Output the (X, Y) coordinate of the center of the cell containing the given text.  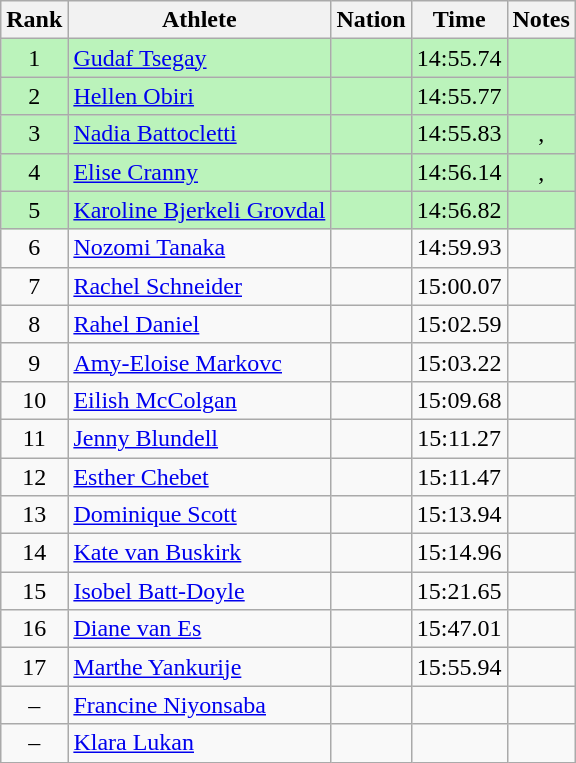
10 (34, 400)
Marthe Yankurije (200, 667)
7 (34, 286)
15:47.01 (459, 629)
14 (34, 553)
Jenny Blundell (200, 438)
11 (34, 438)
15:02.59 (459, 324)
15:00.07 (459, 286)
Klara Lukan (200, 743)
16 (34, 629)
14:56.82 (459, 210)
14:56.14 (459, 172)
Esther Chebet (200, 477)
1 (34, 58)
15:03.22 (459, 362)
15:14.96 (459, 553)
15:11.27 (459, 438)
Athlete (200, 20)
14:59.93 (459, 248)
Rachel Schneider (200, 286)
Amy-Eloise Markovc (200, 362)
Dominique Scott (200, 515)
6 (34, 248)
Isobel Batt-Doyle (200, 591)
14:55.74 (459, 58)
17 (34, 667)
Rank (34, 20)
8 (34, 324)
Eilish McColgan (200, 400)
Diane van Es (200, 629)
13 (34, 515)
15 (34, 591)
15:09.68 (459, 400)
12 (34, 477)
Time (459, 20)
15:13.94 (459, 515)
Francine Niyonsaba (200, 705)
Nation (371, 20)
3 (34, 134)
Gudaf Tsegay (200, 58)
14:55.83 (459, 134)
Kate van Buskirk (200, 553)
2 (34, 96)
Notes (541, 20)
Hellen Obiri (200, 96)
Karoline Bjerkeli Grovdal (200, 210)
4 (34, 172)
9 (34, 362)
Nozomi Tanaka (200, 248)
15:11.47 (459, 477)
15:55.94 (459, 667)
Elise Cranny (200, 172)
15:21.65 (459, 591)
Rahel Daniel (200, 324)
14:55.77 (459, 96)
5 (34, 210)
Nadia Battocletti (200, 134)
